Pinpoint the cell where the given text exists, returning its [x, y] midpoint coordinate. 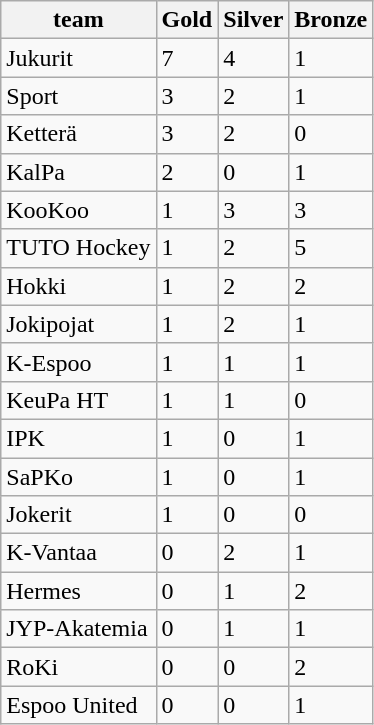
Silver [254, 20]
Bronze [331, 20]
TUTO Hockey [78, 248]
Jokipojat [78, 324]
7 [187, 58]
SaPKo [78, 477]
Espoo United [78, 705]
Jokerit [78, 515]
RoKi [78, 667]
Hokki [78, 286]
KalPa [78, 172]
4 [254, 58]
KeuPa HT [78, 400]
K-Vantaa [78, 553]
Gold [187, 20]
Sport [78, 96]
5 [331, 248]
IPK [78, 438]
Jukurit [78, 58]
JYP-Akatemia [78, 629]
KooKoo [78, 210]
team [78, 20]
Ketterä [78, 134]
Hermes [78, 591]
K-Espoo [78, 362]
